For the text-containing cell, return its midpoint in [X, Y] coordinate format. 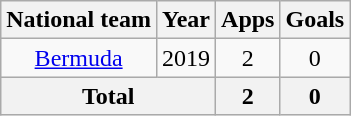
2019 [186, 58]
Apps [248, 20]
Total [108, 96]
Year [186, 20]
Bermuda [79, 58]
Goals [315, 20]
National team [79, 20]
